From the cell containing the given text, extract its center point as [X, Y] coordinate. 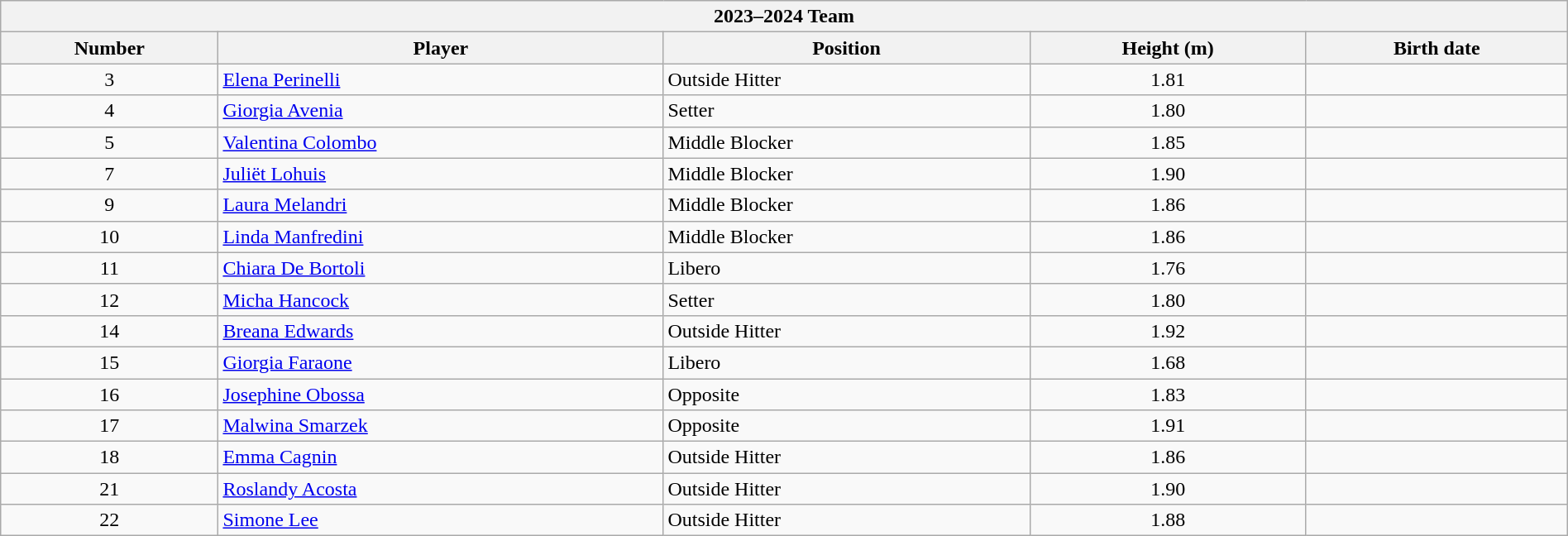
1.91 [1168, 426]
10 [109, 237]
5 [109, 142]
1.83 [1168, 395]
12 [109, 299]
Number [109, 48]
1.88 [1168, 520]
4 [109, 111]
Position [847, 48]
Simone Lee [441, 520]
Giorgia Avenia [441, 111]
1.76 [1168, 268]
16 [109, 395]
22 [109, 520]
18 [109, 457]
1.92 [1168, 331]
Juliët Lohuis [441, 174]
3 [109, 79]
Laura Melandri [441, 205]
7 [109, 174]
Linda Manfredini [441, 237]
1.81 [1168, 79]
Josephine Obossa [441, 395]
Elena Perinelli [441, 79]
11 [109, 268]
14 [109, 331]
Emma Cagnin [441, 457]
Birth date [1437, 48]
Valentina Colombo [441, 142]
Giorgia Faraone [441, 362]
Breana Edwards [441, 331]
9 [109, 205]
17 [109, 426]
Micha Hancock [441, 299]
Chiara De Bortoli [441, 268]
Player [441, 48]
21 [109, 489]
Roslandy Acosta [441, 489]
15 [109, 362]
Height (m) [1168, 48]
Malwina Smarzek [441, 426]
2023–2024 Team [784, 17]
1.68 [1168, 362]
1.85 [1168, 142]
